Capture the cell that displays the provided text and extract its [x, y] central coordinate. 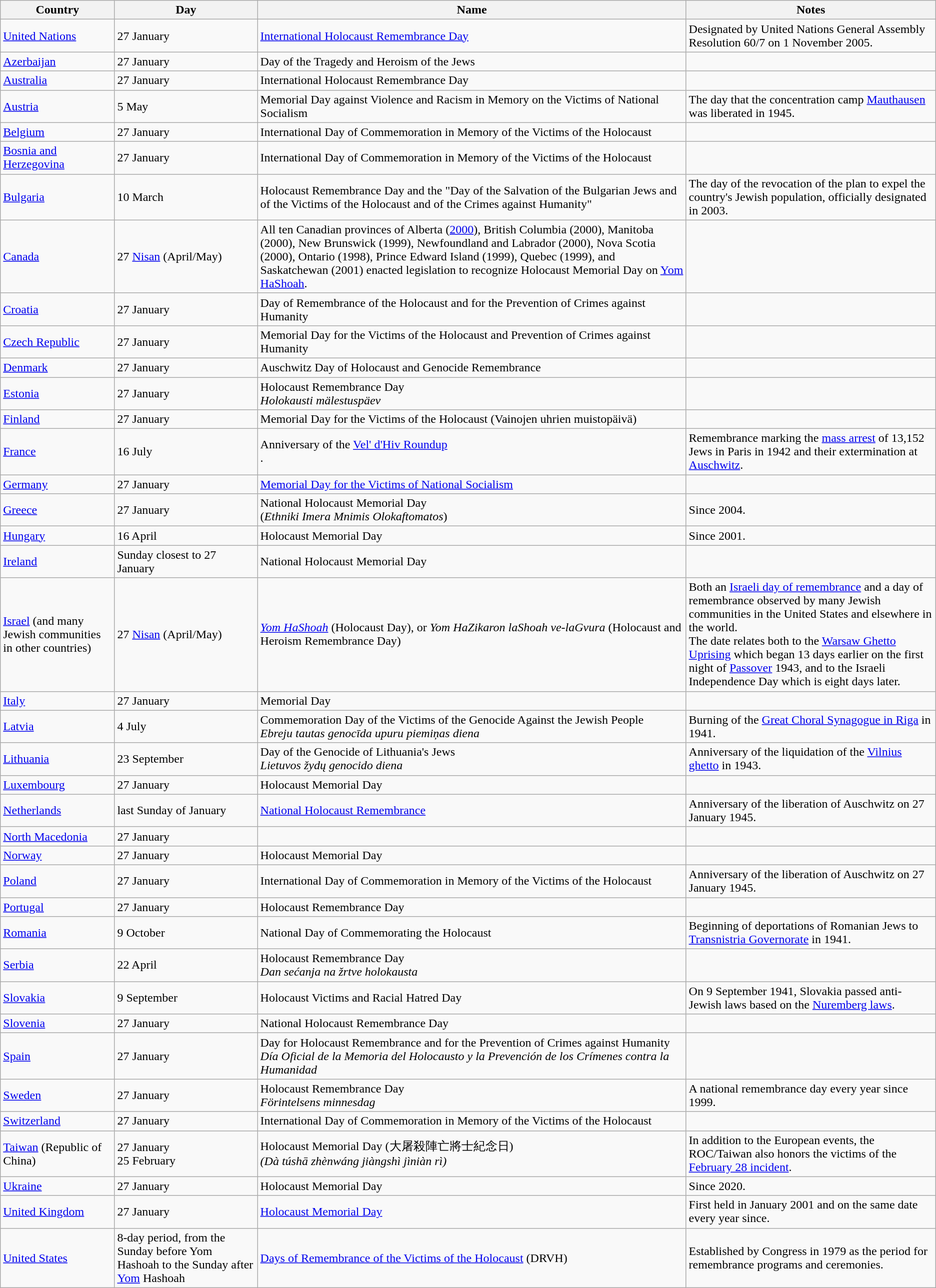
Slovakia [57, 998]
23 September [186, 759]
Day of Remembrance of the Holocaust and for the Prevention of Crimes against Humanity [472, 309]
Memorial Day against Violence and Racism in Memory on the Victims of National Socialism [472, 106]
Netherlands [57, 811]
8-day period, from the Sunday before Yom Hashoah to the Sunday after Yom Hashoah [186, 1258]
United States [57, 1258]
Estonia [57, 393]
The day of the revocation of the plan to expel the country's Jewish population, officially designated in 2003. [811, 197]
9 September [186, 998]
National Holocaust Memorial Day (Ethniki Imera Mnimis Olokaftomatos) [472, 510]
Day of the Genocide of Lithuania's JewsLietuvos žydų genocido diena [472, 759]
Since 2001. [811, 536]
First held in January 2001 and on the same date every year since. [811, 1212]
Croatia [57, 309]
Memorial Day for the Victims of National Socialism [472, 484]
Denmark [57, 367]
Holocaust Remembrance Day [472, 907]
National Holocaust Remembrance Day [472, 1024]
Latvia [57, 727]
Hungary [57, 536]
Memorial Day for the Victims of the Holocaust and Prevention of Crimes against Humanity [472, 342]
Days of Remembrance of the Victims of the Holocaust (DRVH) [472, 1258]
Anniversary of the liquidation of the Vilnius ghetto in 1943. [811, 759]
Holocaust Remembrance Day and the "Day of the Salvation of the Bulgarian Jews and of the Victims of the Holocaust and of the Crimes against Humanity" [472, 197]
Burning of the Great Choral Synagogue in Riga in 1941. [811, 727]
Romania [57, 933]
Azerbaijan [57, 61]
Czech Republic [57, 342]
National Day of Commemorating the Holocaust [472, 933]
Slovenia [57, 1024]
Memorial Day [472, 701]
Commemoration Day of the Victims of the Genocide Against the Jewish PeopleEbreju tautas genocīda upuru piemiņas diena [472, 727]
Spain [57, 1056]
Germany [57, 484]
16 July [186, 452]
Holocaust Remembrance DayDan sećanja na žrtve holokausta [472, 966]
Italy [57, 701]
4 July [186, 727]
Switzerland [57, 1121]
Canada [57, 256]
United Kingdom [57, 1212]
last Sunday of January [186, 811]
In addition to the European events, the ROC/Taiwan also honors the victims of the February 28 incident. [811, 1154]
Country [57, 10]
Holocaust Remembrance DayFörintelsens minnesdag [472, 1096]
Lithuania [57, 759]
National Holocaust Memorial Day [472, 562]
Anniversary of the Vel' d'Hiv Roundup. [472, 452]
Holocaust Remembrance DayHolokausti mälestuspäev [472, 393]
Yom HaShoah (Holocaust Day), or Yom HaZikaron laShoah ve-laGvura (Holocaust and Heroism Remembrance Day) [472, 635]
Belgium [57, 132]
Bulgaria [57, 197]
Bosnia and Herzegovina [57, 158]
Remembrance marking the mass arrest of 13,152 Jews in Paris in 1942 and their extermination at Auschwitz. [811, 452]
Portugal [57, 907]
Israel (and many Jewish communities in other countries) [57, 635]
Taiwan (Republic of China) [57, 1154]
22 April [186, 966]
United Nations [57, 36]
Australia [57, 80]
Holocaust Memorial Day (大屠殺陣亡將士紀念日)(Dà túshā zhènwáng jiàngshì jìniàn rì) [472, 1154]
Auschwitz Day of Holocaust and Genocide Remembrance [472, 367]
A national remembrance day every year since 1999. [811, 1096]
Norway [57, 855]
The day that the concentration camp Mauthausen was liberated in 1945. [811, 106]
Luxembourg [57, 785]
Since 2004. [811, 510]
France [57, 452]
Sweden [57, 1096]
Ukraine [57, 1186]
10 March [186, 197]
Name [472, 10]
Finland [57, 419]
9 October [186, 933]
16 April [186, 536]
Since 2020. [811, 1186]
Holocaust Victims and Racial Hatred Day [472, 998]
27 January25 February [186, 1154]
On 9 September 1941, Slovakia passed anti-Jewish laws based on the Nuremberg laws. [811, 998]
National Holocaust Remembrance [472, 811]
Beginning of deportations of Romanian Jews to Transnistria Governorate in 1941. [811, 933]
Established by Congress in 1979 as the period for remembrance programs and ceremonies. [811, 1258]
5 May [186, 106]
Greece [57, 510]
Austria [57, 106]
Sunday closest to 27 January [186, 562]
Day of the Tragedy and Heroism of the Jews [472, 61]
Memorial Day for the Victims of the Holocaust (Vainojen uhrien muistopäivä) [472, 419]
Notes [811, 10]
Designated by United Nations General Assembly Resolution 60/7 on 1 November 2005. [811, 36]
Poland [57, 881]
Day [186, 10]
North Macedonia [57, 836]
Serbia [57, 966]
Ireland [57, 562]
